For the text-containing cell, return its midpoint in [x, y] coordinate format. 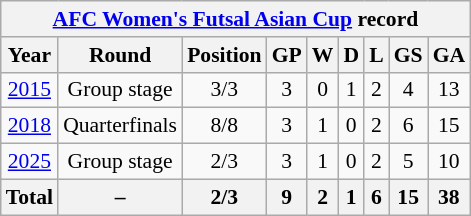
2025 [30, 162]
GA [450, 55]
38 [450, 197]
D [351, 55]
– [120, 197]
W [323, 55]
Quarterfinals [120, 126]
Round [120, 55]
8/8 [224, 126]
GP [287, 55]
GS [408, 55]
AFC Women's Futsal Asian Cup record [236, 19]
5 [408, 162]
L [376, 55]
3/3 [224, 90]
Position [224, 55]
10 [450, 162]
4 [408, 90]
13 [450, 90]
Year [30, 55]
9 [287, 197]
2015 [30, 90]
Total [30, 197]
2018 [30, 126]
